For the text-containing cell, return its midpoint in [x, y] coordinate format. 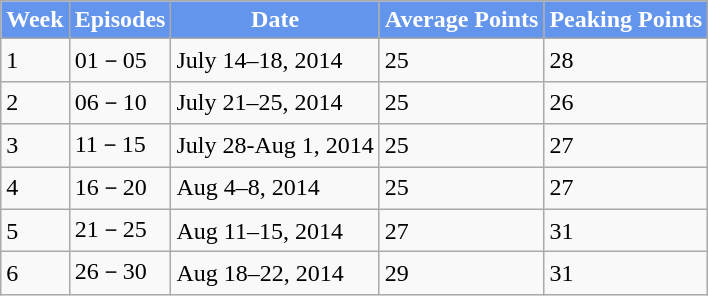
06－10 [120, 102]
16－20 [120, 188]
Aug 18–22, 2014 [275, 274]
11－15 [120, 146]
26 [626, 102]
26－30 [120, 274]
Average Points [462, 20]
1 [35, 60]
28 [626, 60]
July 21–25, 2014 [275, 102]
Aug 11–15, 2014 [275, 230]
Week [35, 20]
July 28-Aug 1, 2014 [275, 146]
01－05 [120, 60]
3 [35, 146]
Date [275, 20]
Peaking Points [626, 20]
6 [35, 274]
Aug 4–8, 2014 [275, 188]
Episodes [120, 20]
5 [35, 230]
2 [35, 102]
4 [35, 188]
21－25 [120, 230]
July 14–18, 2014 [275, 60]
29 [462, 274]
